Extract the (X, Y) coordinate from the center of the cell holding the provided text.  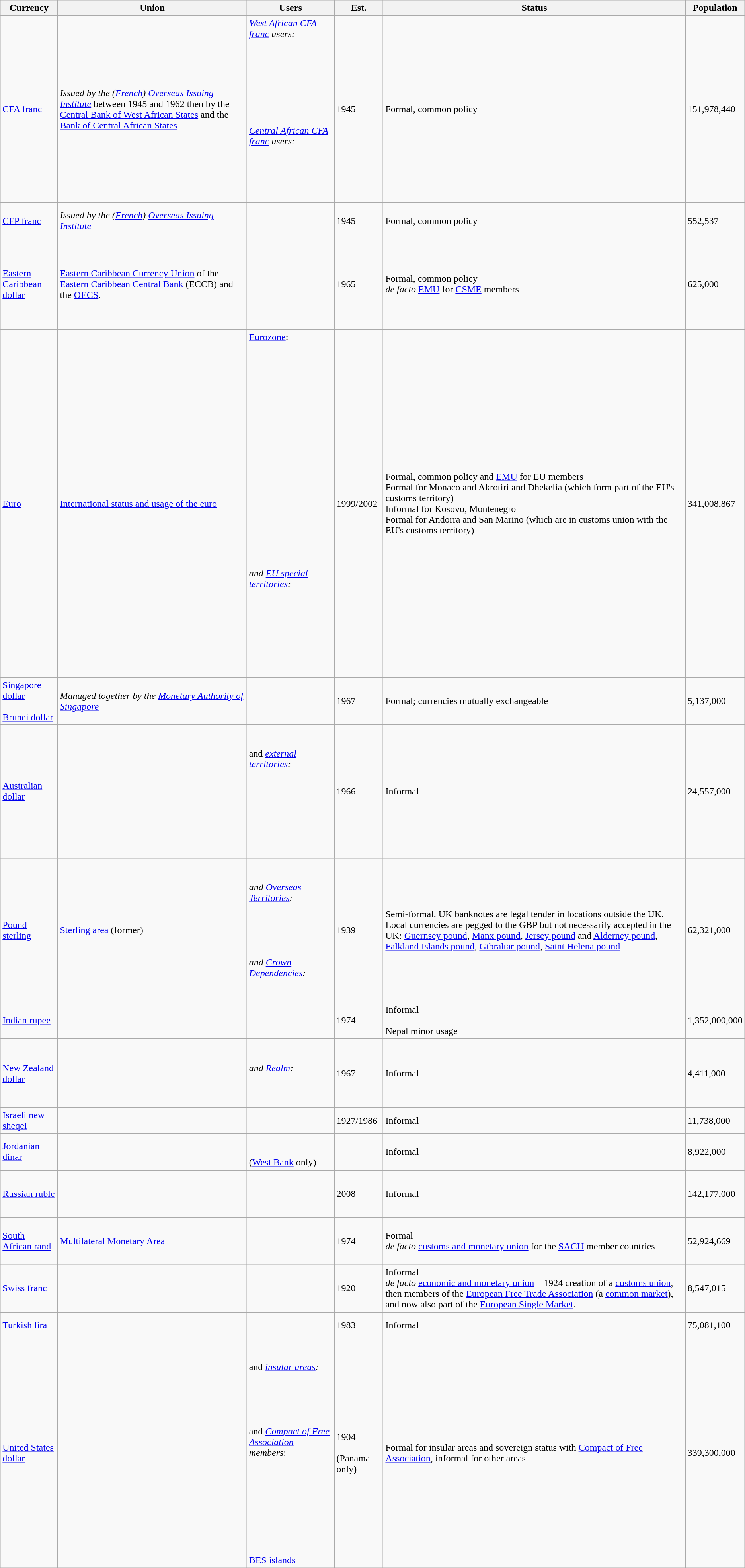
Swiss franc (29, 1289)
and Realm: (291, 1073)
151,978,440 (715, 109)
1999/2002 (359, 504)
InformalNepal minor usage (534, 1020)
Russian ruble (29, 1194)
24,557,000 (715, 792)
1983 (359, 1325)
75,081,100 (715, 1325)
Euro (29, 504)
and Overseas Territories: and Crown Dependencies: (291, 930)
1965 (359, 284)
(West Bank only) (291, 1152)
552,537 (715, 221)
341,008,867 (715, 504)
Eurozone: and EU special territories: (291, 504)
Eastern Caribbean dollar (29, 284)
52,924,669 (715, 1241)
Jordanian dinar (29, 1152)
2008 (359, 1194)
1927/1986 (359, 1120)
Population (715, 8)
Australian dollar (29, 792)
and external territories: (291, 792)
New Zealand dollar (29, 1073)
and insular areas: and Compact of Free Association members: BES islands (291, 1453)
Turkish lira (29, 1325)
1904(Panama only) (359, 1453)
625,000 (715, 284)
Sterling area (former) (152, 930)
1966 (359, 792)
Eastern Caribbean Currency Union of the Eastern Caribbean Central Bank (ECCB) and the OECS. (152, 284)
11,738,000 (715, 1120)
CFP franc (29, 221)
4,411,000 (715, 1073)
5,137,000 (715, 701)
Pound sterling (29, 930)
Managed together by the Monetary Authority of Singapore (152, 701)
South African rand (29, 1241)
1939 (359, 930)
United States dollar (29, 1453)
Status (534, 8)
Indian rupee (29, 1020)
Formal, common policyde facto EMU for CSME members (534, 284)
West African CFA franc users: Central African CFA franc users: (291, 109)
CFA franc (29, 109)
Singapore dollarBrunei dollar (29, 701)
International status and usage of the euro (152, 504)
Currency (29, 8)
8,547,015 (715, 1289)
Formalde facto customs and monetary union for the SACU member countries (534, 1241)
Users (291, 8)
Formal for insular areas and sovereign status with Compact of Free Association, informal for other areas (534, 1453)
Formal; currencies mutually exchangeable (534, 701)
142,177,000 (715, 1194)
1,352,000,000 (715, 1020)
Israeli new sheqel (29, 1120)
8,922,000 (715, 1152)
1920 (359, 1289)
Issued by the (French) Overseas Issuing Institute (152, 221)
Est. (359, 8)
339,300,000 (715, 1453)
Multilateral Monetary Area (152, 1241)
62,321,000 (715, 930)
Union (152, 8)
